Find where the given text appears and provide that cell's center as [x, y] coordinate. 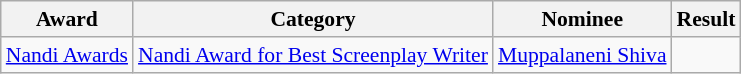
Muppalaneni Shiva [582, 55]
Nandi Awards [67, 55]
Nandi Award for Best Screenplay Writer [313, 55]
Result [706, 19]
Nominee [582, 19]
Category [313, 19]
Award [67, 19]
